Determine the [x, y] coordinate at the center of the cell enclosing the given text.  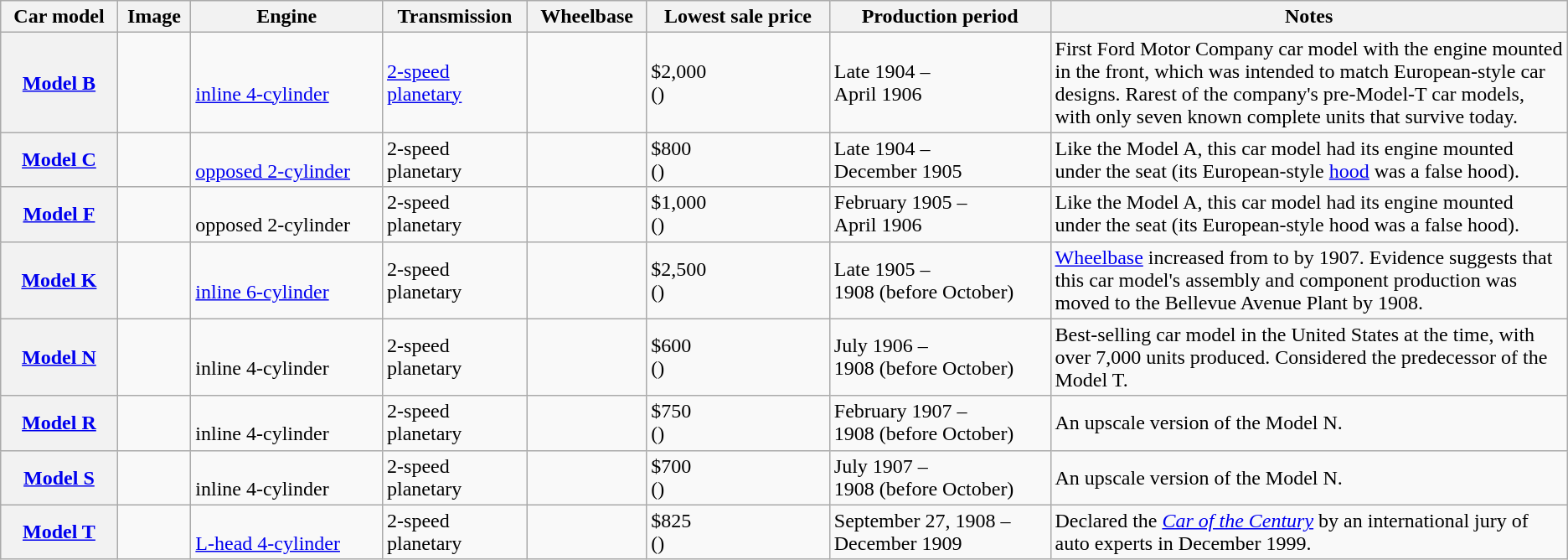
$750() [739, 423]
Model N [59, 357]
Car model [59, 17]
$1,000() [739, 215]
inline 6-cylinder [286, 280]
Model B [59, 82]
Model R [59, 423]
September 27, 1908 –December 1909 [940, 531]
February 1905 –April 1906 [940, 215]
Wheelbase [586, 17]
Late 1905 –1908 (before October) [940, 280]
Image [154, 17]
February 1907 –1908 (before October) [940, 423]
Model F [59, 215]
$800() [739, 159]
July 1906 –1908 (before October) [940, 357]
$2,000() [739, 82]
Engine [286, 17]
Notes [1308, 17]
Lowest sale price [739, 17]
Transmission [456, 17]
L-head 4-cylinder [286, 531]
Model C [59, 159]
Model T [59, 531]
July 1907 –1908 (before October) [940, 478]
Production period [940, 17]
$2,500() [739, 280]
Late 1904 –December 1905 [940, 159]
$825() [739, 531]
Declared the Car of the Century by an international jury of auto experts in December 1999. [1308, 531]
$600() [739, 357]
Model K [59, 280]
Late 1904 –April 1906 [940, 82]
Best-selling car model in the United States at the time, with over 7,000 units produced. Considered the predecessor of the Model T. [1308, 357]
$700() [739, 478]
Model S [59, 478]
